Find where the given text appears and provide that cell's center as (X, Y) coordinate. 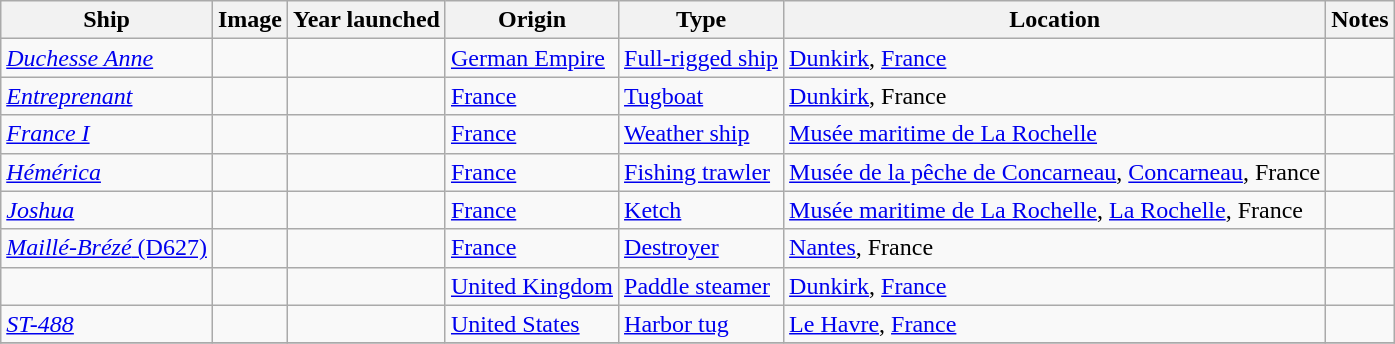
ST-488 (107, 324)
German Empire (532, 58)
Paddle steamer (702, 286)
Musée maritime de La Rochelle, La Rochelle, France (1055, 210)
Harbor tug (702, 324)
United States (532, 324)
France I (107, 134)
Musée de la pêche de Concarneau, Concarneau, France (1055, 172)
Hémérica (107, 172)
Weather ship (702, 134)
Entreprenant (107, 96)
Maillé-Brézé (D627) (107, 248)
Destroyer (702, 248)
Ship (107, 20)
Nantes, France (1055, 248)
Year launched (366, 20)
Duchesse Anne (107, 58)
United Kingdom (532, 286)
Notes (1360, 20)
Fishing trawler (702, 172)
Tugboat (702, 96)
Ketch (702, 210)
Musée maritime de La Rochelle (1055, 134)
Origin (532, 20)
Joshua (107, 210)
Image (250, 20)
Le Havre, France (1055, 324)
Location (1055, 20)
Full-rigged ship (702, 58)
Type (702, 20)
